Search for the cell housing the specified text and yield its [X, Y] center coordinate. 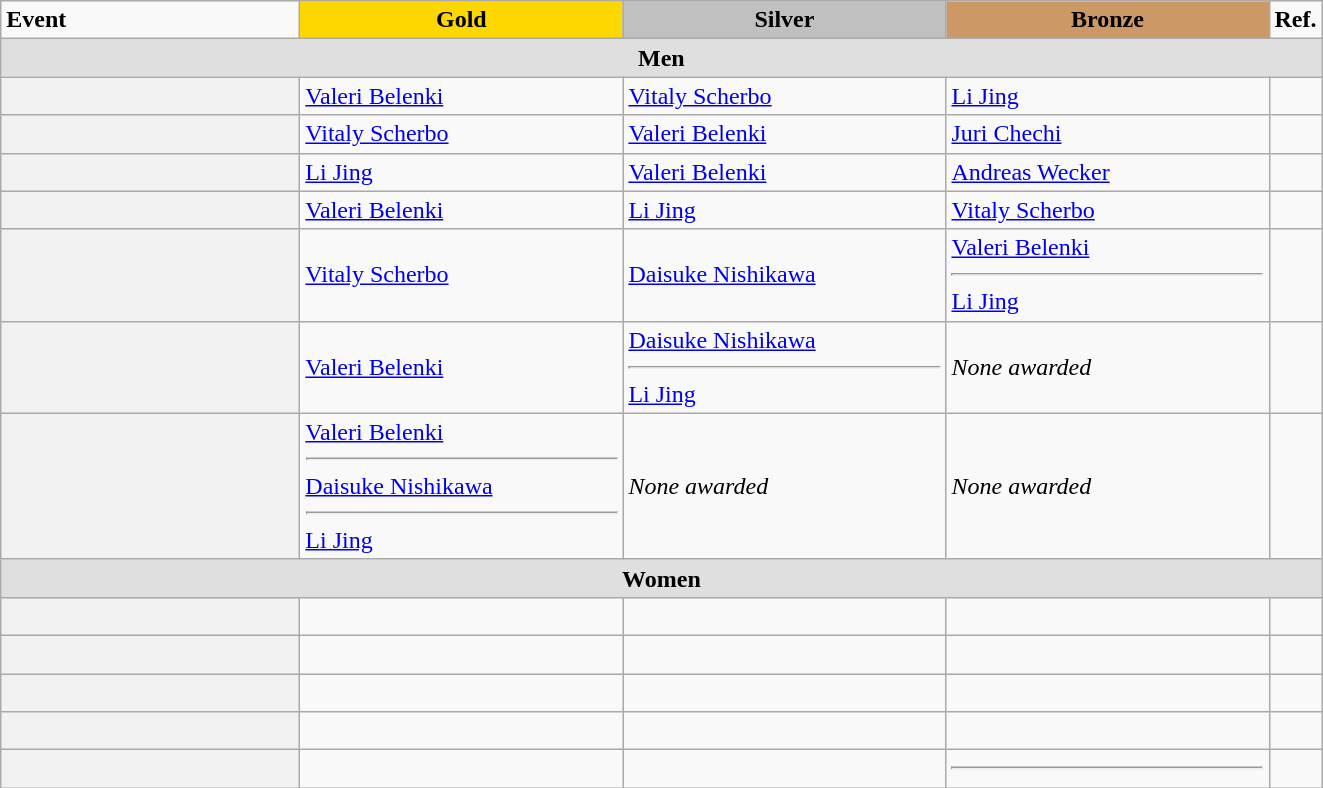
Daisuke Nishikawa [784, 275]
Silver [784, 20]
Andreas Wecker [1108, 172]
Valeri Belenki Daisuke Nishikawa Li Jing [462, 486]
Ref. [1296, 20]
Valeri Belenki Li Jing [1108, 275]
Juri Chechi [1108, 134]
Bronze [1108, 20]
Women [662, 578]
Men [662, 58]
Gold [462, 20]
Event [150, 20]
Daisuke Nishikawa Li Jing [784, 367]
